For the text-containing cell, return its midpoint in (X, Y) coordinate format. 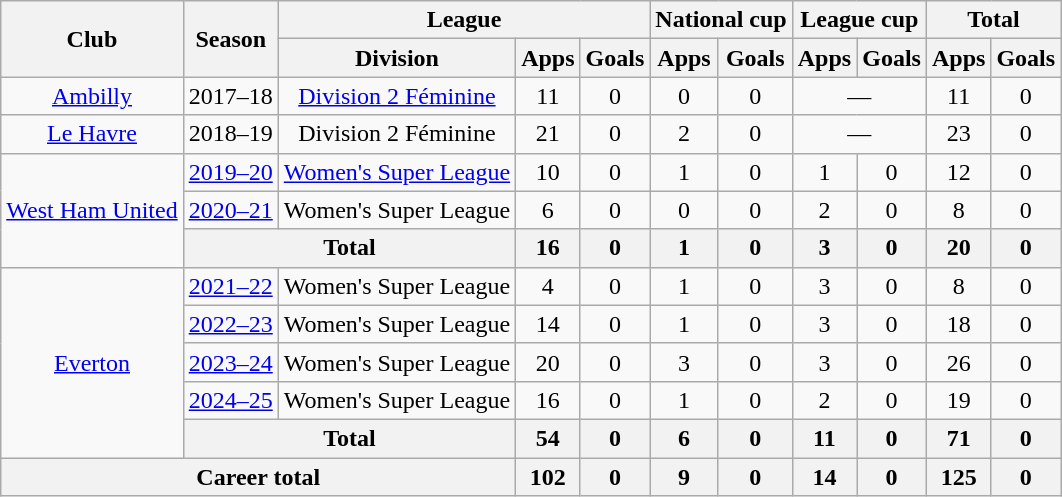
102 (548, 477)
Career total (258, 477)
9 (684, 477)
Everton (92, 362)
12 (958, 172)
League cup (859, 20)
National cup (721, 20)
2018–19 (230, 134)
2020–21 (230, 210)
26 (958, 362)
2021–22 (230, 286)
Le Havre (92, 134)
4 (548, 286)
2017–18 (230, 96)
Ambilly (92, 96)
2024–25 (230, 400)
Season (230, 39)
125 (958, 477)
2019–20 (230, 172)
54 (548, 438)
19 (958, 400)
2023–24 (230, 362)
West Ham United (92, 210)
21 (548, 134)
Division (396, 58)
18 (958, 324)
Club (92, 39)
10 (548, 172)
League (464, 20)
23 (958, 134)
71 (958, 438)
2022–23 (230, 324)
